Search for the cell housing the specified text and yield its [x, y] center coordinate. 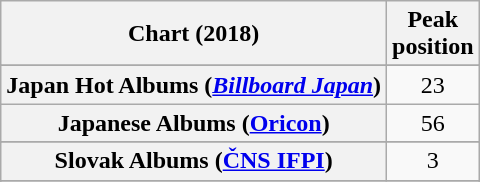
23 [433, 85]
Japanese Albums (Oricon) [194, 123]
3 [433, 161]
Chart (2018) [194, 34]
Japan Hot Albums (Billboard Japan) [194, 85]
Peakposition [433, 34]
56 [433, 123]
Slovak Albums (ČNS IFPI) [194, 161]
